Provide the [x, y] coordinate of the cell's center where the given text is located.  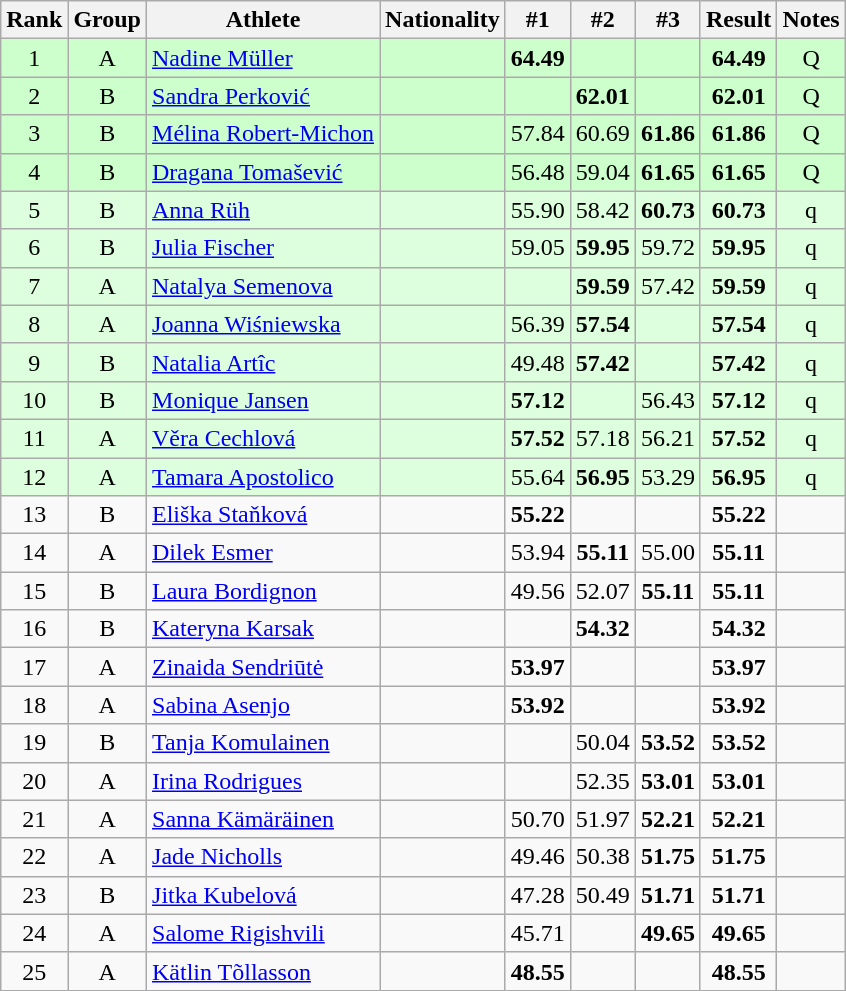
55.00 [668, 553]
10 [34, 400]
57.18 [602, 438]
59.05 [538, 248]
Salome Rigishvili [264, 933]
56.39 [538, 324]
25 [34, 971]
19 [34, 743]
12 [34, 477]
55.90 [538, 210]
60.69 [602, 134]
Sanna Kämäräinen [264, 819]
Result [738, 20]
56.48 [538, 172]
Natalya Semenova [264, 286]
18 [34, 705]
2 [34, 96]
Joanna Wiśniewska [264, 324]
Věra Cechlová [264, 438]
59.72 [668, 248]
Julia Fischer [264, 248]
Tanja Komulainen [264, 743]
49.46 [538, 857]
49.56 [538, 591]
51.97 [602, 819]
6 [34, 248]
Tamara Apostolico [264, 477]
Kätlin Tõllasson [264, 971]
15 [34, 591]
53.29 [668, 477]
47.28 [538, 895]
Athlete [264, 20]
Group [108, 20]
14 [34, 553]
58.42 [602, 210]
21 [34, 819]
49.48 [538, 362]
13 [34, 515]
Eliška Staňková [264, 515]
Sabina Asenjo [264, 705]
3 [34, 134]
52.07 [602, 591]
55.64 [538, 477]
Dragana Tomašević [264, 172]
Rank [34, 20]
22 [34, 857]
53.94 [538, 553]
Monique Jansen [264, 400]
56.43 [668, 400]
52.35 [602, 781]
45.71 [538, 933]
Jade Nicholls [264, 857]
Natalia Artîc [264, 362]
57.84 [538, 134]
50.04 [602, 743]
59.04 [602, 172]
Mélina Robert-Michon [264, 134]
23 [34, 895]
50.70 [538, 819]
Dilek Esmer [264, 553]
9 [34, 362]
4 [34, 172]
Anna Rüh [264, 210]
50.49 [602, 895]
20 [34, 781]
7 [34, 286]
24 [34, 933]
16 [34, 629]
#2 [602, 20]
Irina Rodrigues [264, 781]
1 [34, 58]
Laura Bordignon [264, 591]
Zinaida Sendriūtė [264, 667]
Nationality [443, 20]
8 [34, 324]
56.21 [668, 438]
17 [34, 667]
11 [34, 438]
Sandra Perković [264, 96]
Nadine Müller [264, 58]
Jitka Kubelová [264, 895]
Kateryna Karsak [264, 629]
#1 [538, 20]
Notes [811, 20]
50.38 [602, 857]
5 [34, 210]
#3 [668, 20]
